Capture the cell that displays the provided text and extract its [X, Y] central coordinate. 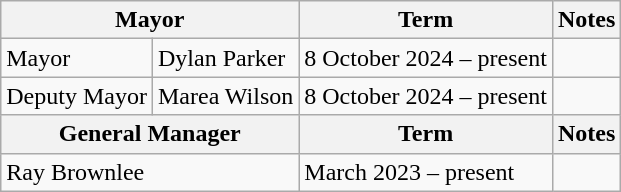
General Manager [150, 134]
March 2023 – present [426, 172]
Ray Brownlee [150, 172]
Dylan Parker [225, 58]
Marea Wilson [225, 96]
Deputy Mayor [77, 96]
